Detect which cell encompasses the target text, then output its [X, Y] center coordinate. 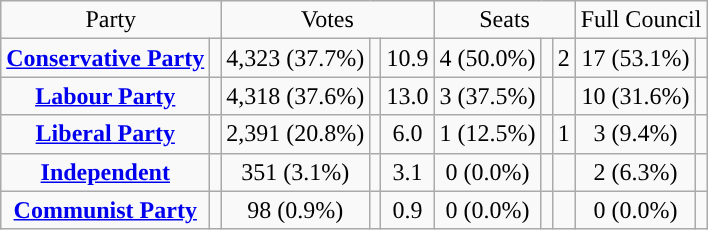
2 [564, 58]
Full Council [641, 20]
Communist Party [106, 210]
0.9 [408, 210]
3 (9.4%) [636, 134]
10.9 [408, 58]
Party [111, 20]
10 (31.6%) [636, 96]
3 (37.5%) [488, 96]
4,318 (37.6%) [296, 96]
2,391 (20.8%) [296, 134]
Liberal Party [106, 134]
1 [564, 134]
17 (53.1%) [636, 58]
2 (6.3%) [636, 172]
98 (0.9%) [296, 210]
13.0 [408, 96]
Conservative Party [106, 58]
Independent [106, 172]
6.0 [408, 134]
4 (50.0%) [488, 58]
351 (3.1%) [296, 172]
3.1 [408, 172]
4,323 (37.7%) [296, 58]
Labour Party [106, 96]
Seats [504, 20]
1 (12.5%) [488, 134]
Votes [328, 20]
